Search for the cell housing the specified text and yield its (x, y) center coordinate. 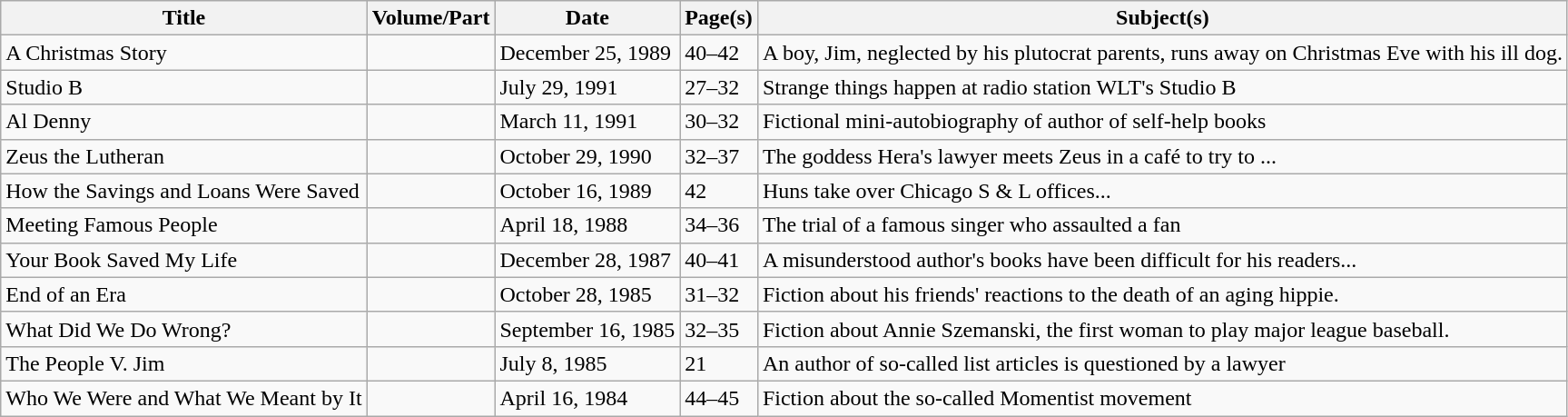
Date (587, 18)
An author of so-called list articles is questioned by a lawyer (1162, 363)
How the Savings and Loans Were Saved (183, 191)
32–37 (719, 156)
Fiction about Annie Szemanski, the first woman to play major league baseball. (1162, 329)
What Did We Do Wrong? (183, 329)
A boy, Jim, neglected by his plutocrat parents, runs away on Christmas Eve with his ill dog. (1162, 53)
July 29, 1991 (587, 87)
September 16, 1985 (587, 329)
October 28, 1985 (587, 294)
December 25, 1989 (587, 53)
Fiction about the so-called Momentist movement (1162, 398)
27–32 (719, 87)
Strange things happen at radio station WLT's Studio B (1162, 87)
The goddess Hera's lawyer meets Zeus in a café to try to ... (1162, 156)
The People V. Jim (183, 363)
March 11, 1991 (587, 122)
Fiction about his friends' reactions to the death of an aging hippie. (1162, 294)
Title (183, 18)
October 16, 1989 (587, 191)
21 (719, 363)
Meeting Famous People (183, 225)
April 18, 1988 (587, 225)
Huns take over Chicago S & L offices... (1162, 191)
December 28, 1987 (587, 260)
32–35 (719, 329)
Who We Were and What We Meant by It (183, 398)
31–32 (719, 294)
July 8, 1985 (587, 363)
40–41 (719, 260)
Al Denny (183, 122)
Page(s) (719, 18)
October 29, 1990 (587, 156)
44–45 (719, 398)
Fictional mini-autobiography of author of self-help books (1162, 122)
Subject(s) (1162, 18)
42 (719, 191)
April 16, 1984 (587, 398)
34–36 (719, 225)
30–32 (719, 122)
Your Book Saved My Life (183, 260)
End of an Era (183, 294)
Zeus the Lutheran (183, 156)
The trial of a famous singer who assaulted a fan (1162, 225)
A Christmas Story (183, 53)
Studio B (183, 87)
40–42 (719, 53)
A misunderstood author's books have been difficult for his readers... (1162, 260)
Volume/Part (430, 18)
